Output the (x, y) coordinate of the center of the cell containing the given text.  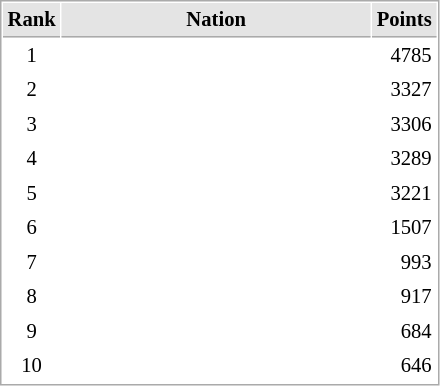
3327 (404, 90)
993 (404, 262)
3 (32, 124)
7 (32, 262)
8 (32, 296)
9 (32, 332)
1 (32, 56)
684 (404, 332)
5 (32, 194)
4 (32, 158)
6 (32, 228)
646 (404, 366)
4785 (404, 56)
3289 (404, 158)
3306 (404, 124)
3221 (404, 194)
10 (32, 366)
917 (404, 296)
Rank (32, 20)
1507 (404, 228)
Points (404, 20)
Nation (216, 20)
2 (32, 90)
